Search for the cell housing the specified text and yield its [X, Y] center coordinate. 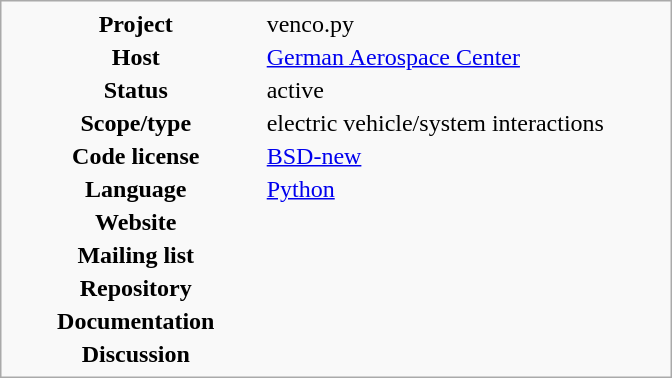
active [464, 90]
electric vehicle/system interactions [464, 123]
Repository [136, 288]
Host [136, 57]
Project [136, 24]
Status [136, 90]
venco.py [464, 24]
Documentation [136, 321]
Code license [136, 156]
Mailing list [136, 255]
German Aerospace Center [464, 57]
Website [136, 222]
Language [136, 189]
Python [464, 189]
BSD-new [464, 156]
Discussion [136, 354]
Scope/type [136, 123]
